Search for the cell housing the specified text and yield its [x, y] center coordinate. 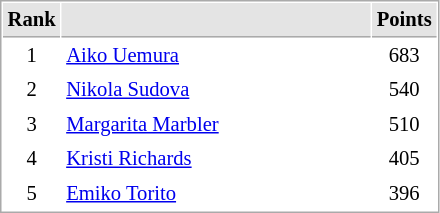
Nikola Sudova [216, 90]
Margarita Marbler [216, 124]
405 [404, 158]
1 [32, 56]
683 [404, 56]
Rank [32, 20]
5 [32, 194]
Emiko Torito [216, 194]
540 [404, 90]
3 [32, 124]
396 [404, 194]
2 [32, 90]
510 [404, 124]
Points [404, 20]
Aiko Uemura [216, 56]
4 [32, 158]
Kristi Richards [216, 158]
